Find where the given text appears and provide that cell's center as (X, Y) coordinate. 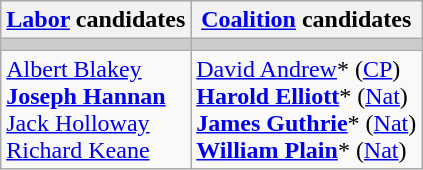
David Andrew* (CP)Harold Elliott* (Nat)James Guthrie* (Nat)William Plain* (Nat) (306, 110)
Albert BlakeyJoseph HannanJack HollowayRichard Keane (96, 110)
Labor candidates (96, 20)
Coalition candidates (306, 20)
